Identify which cell holds the provided text, then report its [X, Y] central coordinate. 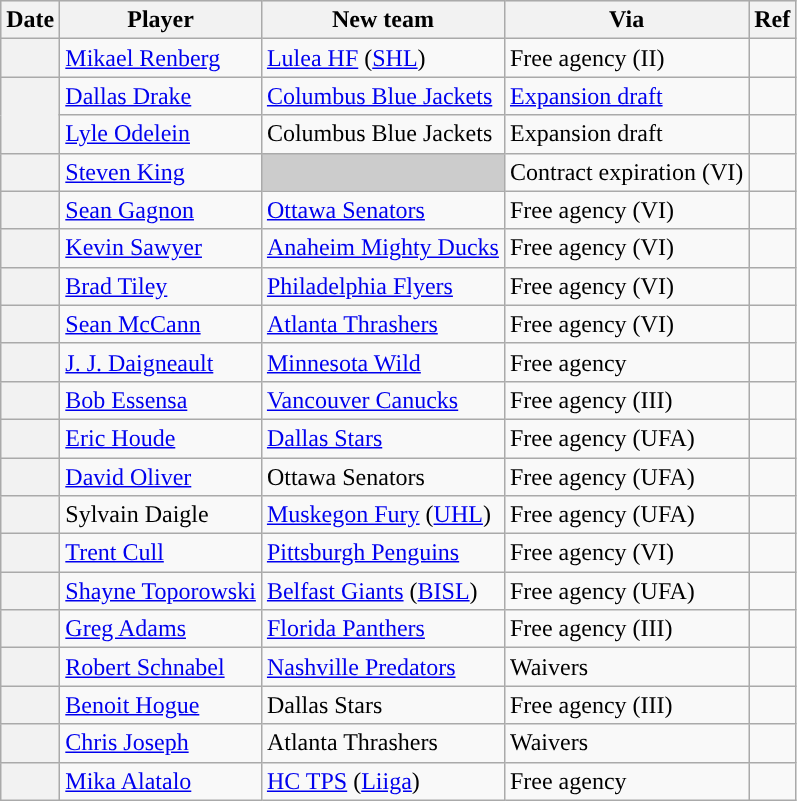
J. J. Daigneault [161, 362]
Mika Alatalo [161, 781]
Anaheim Mighty Ducks [382, 248]
Benoit Hogue [161, 705]
Mikael Renberg [161, 58]
Nashville Predators [382, 667]
Via [626, 20]
Steven King [161, 172]
David Oliver [161, 477]
Lyle Odelein [161, 134]
Robert Schnabel [161, 667]
HC TPS (Liiga) [382, 781]
Florida Panthers [382, 629]
Contract expiration (VI) [626, 172]
Philadelphia Flyers [382, 286]
Kevin Sawyer [161, 248]
Trent Cull [161, 553]
Minnesota Wild [382, 362]
Bob Essensa [161, 400]
New team [382, 20]
Vancouver Canucks [382, 400]
Sylvain Daigle [161, 515]
Chris Joseph [161, 743]
Sean Gagnon [161, 210]
Lulea HF (SHL) [382, 58]
Ref [772, 20]
Sean McCann [161, 324]
Dallas Drake [161, 96]
Greg Adams [161, 629]
Player [161, 20]
Free agency (II) [626, 58]
Muskegon Fury (UHL) [382, 515]
Belfast Giants (BISL) [382, 591]
Brad Tiley [161, 286]
Date [30, 20]
Pittsburgh Penguins [382, 553]
Shayne Toporowski [161, 591]
Eric Houde [161, 438]
